Provide the [X, Y] coordinate of the cell's center where the given text is located.  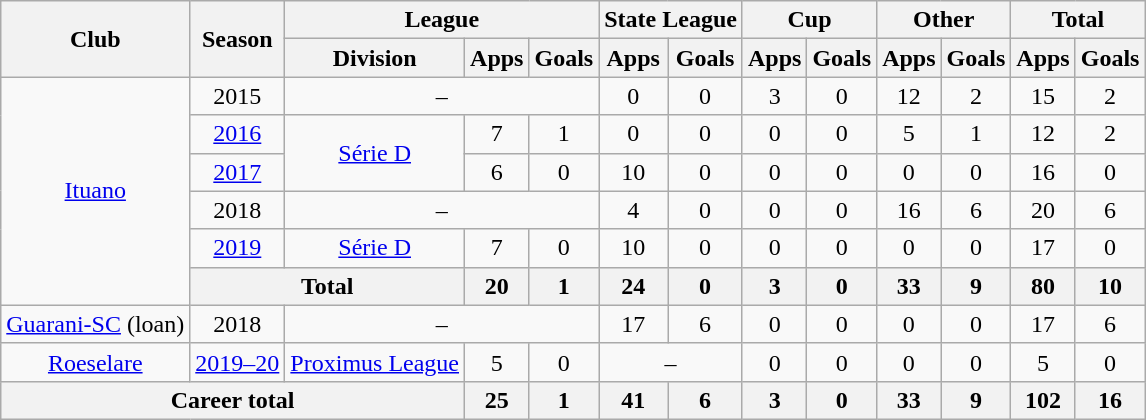
Cup [809, 20]
Ituano [96, 191]
2015 [238, 96]
15 [1043, 96]
2016 [238, 134]
41 [634, 400]
102 [1043, 400]
Club [96, 39]
4 [634, 210]
Guarani-SC (loan) [96, 324]
Division [375, 58]
24 [634, 286]
League [442, 20]
State League [671, 20]
2019 [238, 248]
2019–20 [238, 362]
2017 [238, 172]
80 [1043, 286]
Other [944, 20]
25 [497, 400]
Proximus League [375, 362]
Season [238, 39]
Career total [233, 400]
Roeselare [96, 362]
